Output the [x, y] coordinate of the center of the cell containing the given text.  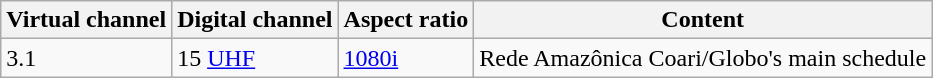
Virtual channel [86, 20]
3.1 [86, 58]
15 UHF [255, 58]
Content [703, 20]
1080i [406, 58]
Rede Amazônica Coari/Globo's main schedule [703, 58]
Aspect ratio [406, 20]
Digital channel [255, 20]
